From the cell containing the given text, extract its center point as [x, y] coordinate. 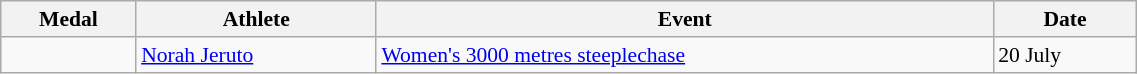
Norah Jeruto [256, 55]
Event [684, 19]
Women's 3000 metres steeplechase [684, 55]
Medal [68, 19]
20 July [1065, 55]
Athlete [256, 19]
Date [1065, 19]
